Locate the cell with the specified text and output its (X, Y) center coordinate. 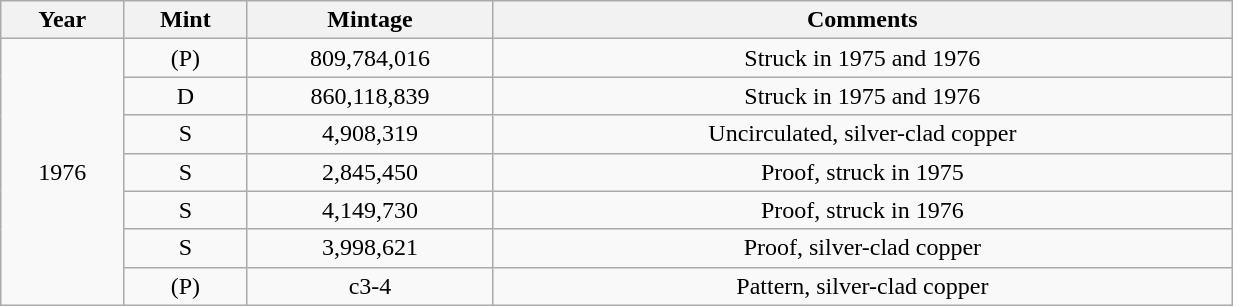
Comments (862, 20)
1976 (62, 172)
Pattern, silver-clad copper (862, 286)
Mintage (370, 20)
Proof, struck in 1976 (862, 210)
2,845,450 (370, 172)
Proof, struck in 1975 (862, 172)
3,998,621 (370, 248)
4,149,730 (370, 210)
Mint (186, 20)
D (186, 96)
c3-4 (370, 286)
Proof, silver-clad copper (862, 248)
Uncirculated, silver-clad copper (862, 134)
4,908,319 (370, 134)
Year (62, 20)
809,784,016 (370, 58)
860,118,839 (370, 96)
